Determine the (X, Y) coordinate at the center of the cell enclosing the given text.  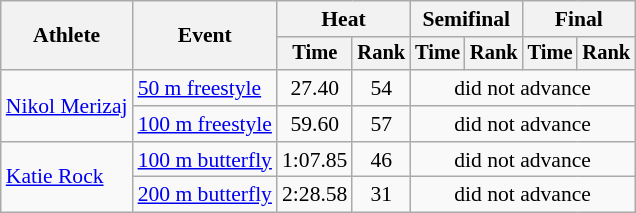
1:07.85 (314, 160)
27.40 (314, 88)
2:28.58 (314, 195)
57 (381, 124)
Event (205, 36)
Katie Rock (67, 178)
100 m freestyle (205, 124)
46 (381, 160)
Semifinal (466, 19)
Heat (344, 19)
Nikol Merizaj (67, 106)
200 m butterfly (205, 195)
31 (381, 195)
Athlete (67, 36)
50 m freestyle (205, 88)
Final (579, 19)
54 (381, 88)
59.60 (314, 124)
100 m butterfly (205, 160)
